Pinpoint the cell where the given text exists, returning its (X, Y) midpoint coordinate. 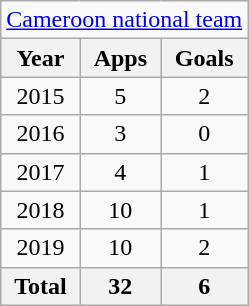
2017 (40, 172)
3 (120, 134)
Total (40, 286)
Goals (204, 58)
2019 (40, 248)
Apps (120, 58)
2016 (40, 134)
2015 (40, 96)
32 (120, 286)
2018 (40, 210)
Cameroon national team (124, 20)
5 (120, 96)
4 (120, 172)
Year (40, 58)
6 (204, 286)
0 (204, 134)
